Extract the [x, y] coordinate from the center of the cell holding the provided text.  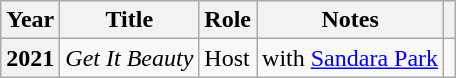
Notes [350, 20]
Get It Beauty [130, 58]
Year [30, 20]
Role [228, 20]
2021 [30, 58]
with Sandara Park [350, 58]
Host [228, 58]
Title [130, 20]
